From the cell containing the given text, extract its center point as (x, y) coordinate. 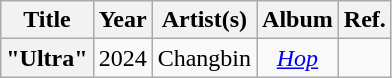
Artist(s) (204, 20)
Hop (298, 58)
2024 (122, 58)
"Ultra" (47, 58)
Title (47, 20)
Album (298, 20)
Year (122, 20)
Changbin (204, 58)
Ref. (364, 20)
